Output the [X, Y] coordinate of the center of the cell containing the given text.  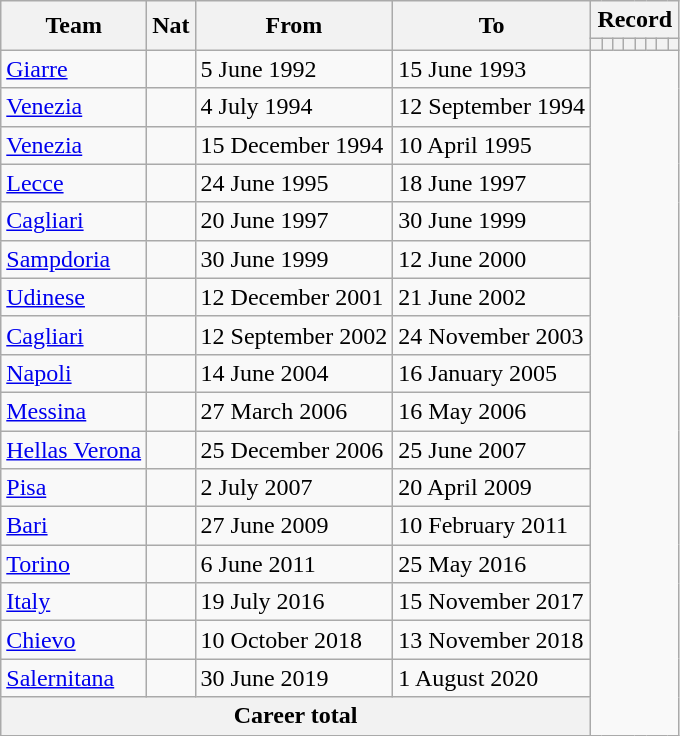
12 June 2000 [492, 259]
12 December 2001 [294, 297]
15 November 2017 [492, 602]
10 October 2018 [294, 640]
12 September 2002 [294, 335]
Nat [171, 26]
10 April 1995 [492, 145]
12 September 1994 [492, 107]
4 July 1994 [294, 107]
25 May 2016 [492, 564]
Giarre [74, 69]
20 June 1997 [294, 221]
Chievo [74, 640]
16 January 2005 [492, 373]
Torino [74, 564]
2 July 2007 [294, 488]
1 August 2020 [492, 678]
Sampdoria [74, 259]
25 December 2006 [294, 449]
15 June 1993 [492, 69]
Team [74, 26]
13 November 2018 [492, 640]
Pisa [74, 488]
From [294, 26]
Lecce [74, 183]
Udinese [74, 297]
18 June 1997 [492, 183]
24 June 1995 [294, 183]
Career total [296, 716]
To [492, 26]
16 May 2006 [492, 411]
27 June 2009 [294, 526]
Bari [74, 526]
20 April 2009 [492, 488]
Italy [74, 602]
Hellas Verona [74, 449]
10 February 2011 [492, 526]
21 June 2002 [492, 297]
15 December 1994 [294, 145]
25 June 2007 [492, 449]
5 June 1992 [294, 69]
Napoli [74, 373]
6 June 2011 [294, 564]
19 July 2016 [294, 602]
24 November 2003 [492, 335]
Messina [74, 411]
14 June 2004 [294, 373]
Record [634, 20]
Salernitana [74, 678]
30 June 2019 [294, 678]
27 March 2006 [294, 411]
